Extract the (x, y) coordinate from the center of the cell holding the provided text.  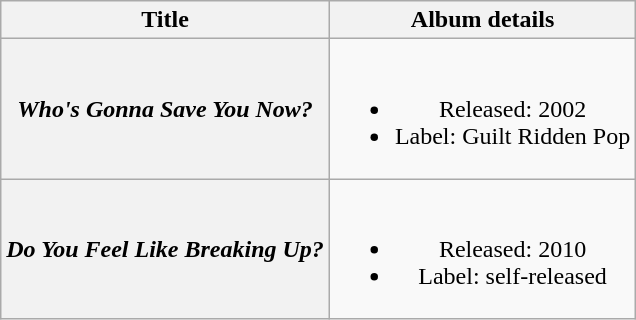
Released: 2010Label: self-released (482, 249)
Do You Feel Like Breaking Up? (166, 249)
Who's Gonna Save You Now? (166, 109)
Title (166, 20)
Released: 2002Label: Guilt Ridden Pop (482, 109)
Album details (482, 20)
